Scan for the cell matching the given text and deliver its (x, y) coordinate at center. 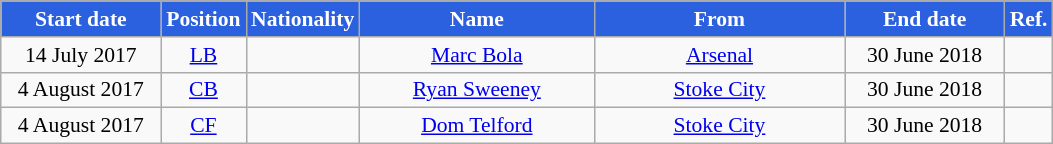
CF (204, 126)
14 July 2017 (81, 55)
CB (204, 90)
End date (925, 19)
LB (204, 55)
Dom Telford (476, 126)
Position (204, 19)
Nationality (302, 19)
Start date (81, 19)
From (719, 19)
Arsenal (719, 55)
Ref. (1029, 19)
Ryan Sweeney (476, 90)
Marc Bola (476, 55)
Name (476, 19)
